Scan for the cell matching the given text and deliver its (X, Y) coordinate at center. 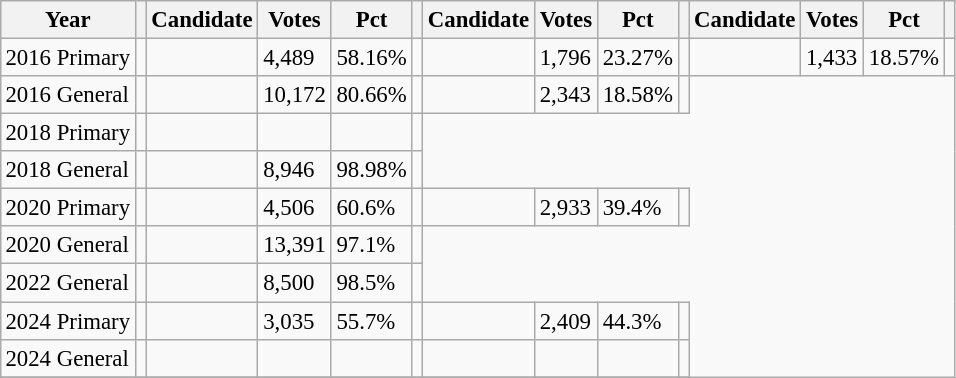
98.98% (372, 170)
44.3% (638, 321)
2022 General (68, 283)
2,933 (566, 208)
2024 Primary (68, 321)
3,035 (294, 321)
10,172 (294, 95)
2018 Primary (68, 133)
4,489 (294, 57)
1,796 (566, 57)
Year (68, 20)
8,500 (294, 283)
80.66% (372, 95)
2024 General (68, 358)
60.6% (372, 208)
4,506 (294, 208)
23.27% (638, 57)
39.4% (638, 208)
2018 General (68, 170)
2,343 (566, 95)
97.1% (372, 245)
98.5% (372, 283)
2016 Primary (68, 57)
8,946 (294, 170)
2020 Primary (68, 208)
2,409 (566, 321)
2016 General (68, 95)
58.16% (372, 57)
13,391 (294, 245)
18.57% (904, 57)
1,433 (832, 57)
18.58% (638, 95)
55.7% (372, 321)
2020 General (68, 245)
